Scan for the cell matching the given text and deliver its (x, y) coordinate at center. 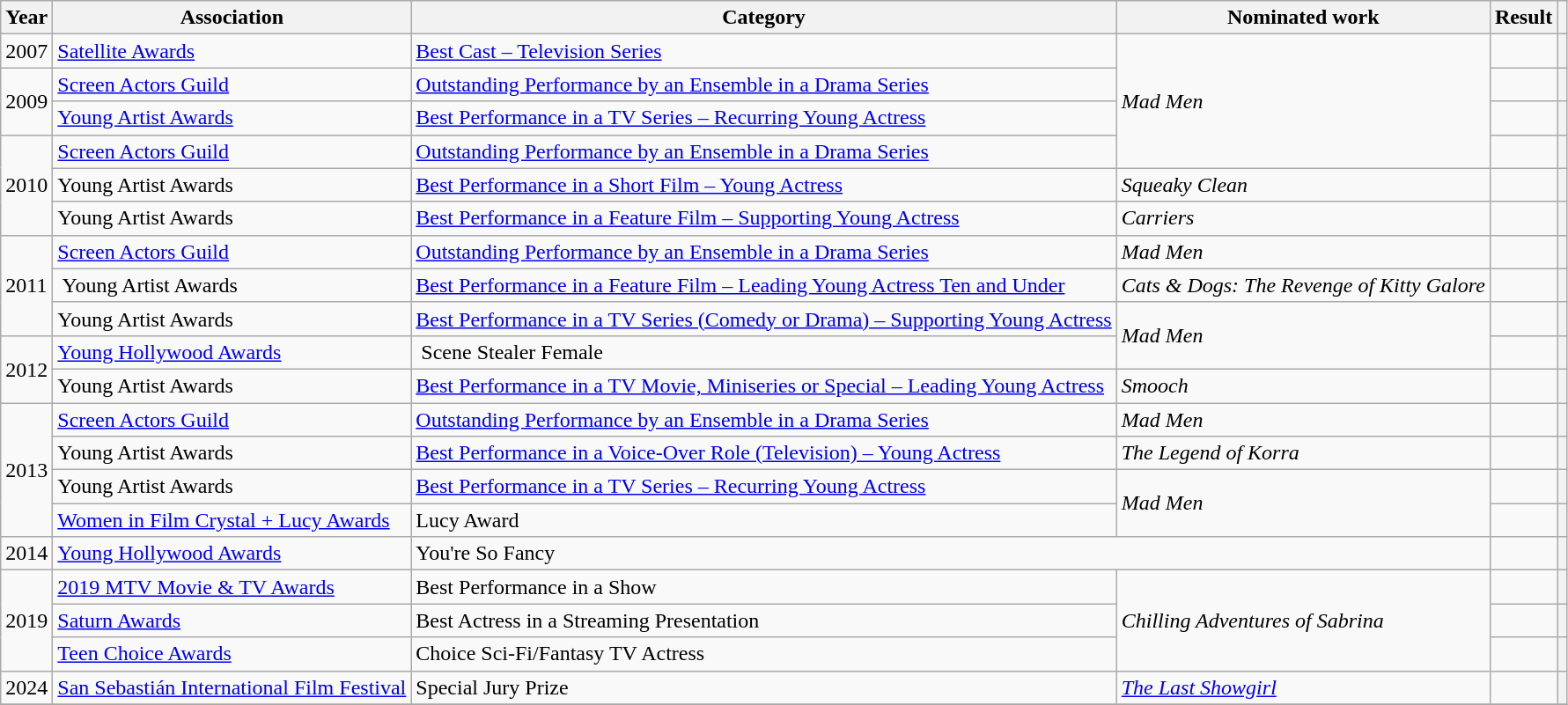
Saturn Awards (232, 621)
Lucy Award (764, 520)
Best Performance in a TV Movie, Miniseries or Special – Leading Young Actress (764, 386)
Result (1523, 18)
2010 (26, 185)
Women in Film Crystal + Lucy Awards (232, 520)
Best Performance in a Voice-Over Role (Television) – Young Actress (764, 453)
2024 (26, 687)
Teen Choice Awards (232, 654)
Nominated work (1303, 18)
2007 (26, 51)
Best Cast – Television Series (764, 51)
Best Performance in a Short Film – Young Actress (764, 185)
2019 (26, 621)
2014 (26, 554)
2012 (26, 369)
2009 (26, 101)
Best Actress in a Streaming Presentation (764, 621)
Carriers (1303, 218)
Category (764, 18)
Best Performance in a Show (764, 587)
Year (26, 18)
Satellite Awards (232, 51)
Chilling Adventures of Sabrina (1303, 621)
Association (232, 18)
2013 (26, 470)
Smooch (1303, 386)
Cats & Dogs: The Revenge of Kitty Galore (1303, 285)
Special Jury Prize (764, 687)
San Sebastián International Film Festival (232, 687)
Choice Sci-Fi/Fantasy TV Actress (764, 654)
Scene Stealer Female (764, 352)
You're So Fancy (951, 554)
The Last Showgirl (1303, 687)
The Legend of Korra (1303, 453)
Best Performance in a Feature Film – Leading Young Actress Ten and Under (764, 285)
Squeaky Clean (1303, 185)
2019 MTV Movie & TV Awards (232, 587)
2011 (26, 285)
Best Performance in a Feature Film – Supporting Young Actress (764, 218)
Best Performance in a TV Series (Comedy or Drama) – Supporting Young Actress (764, 319)
